Locate the cell with the specified text and output its (X, Y) center coordinate. 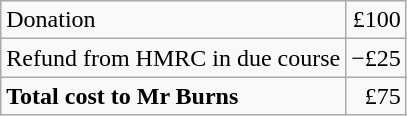
Refund from HMRC in due course (174, 58)
£75 (376, 96)
−£25 (376, 58)
Total cost to Mr Burns (174, 96)
£100 (376, 20)
Donation (174, 20)
